Scan for the cell matching the given text and deliver its [x, y] coordinate at center. 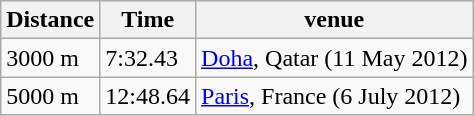
Distance [50, 20]
5000 m [50, 96]
Time [148, 20]
Paris, France (6 July 2012) [334, 96]
12:48.64 [148, 96]
Doha, Qatar (11 May 2012) [334, 58]
7:32.43 [148, 58]
venue [334, 20]
3000 m [50, 58]
